Identify which cell holds the provided text, then report its [x, y] central coordinate. 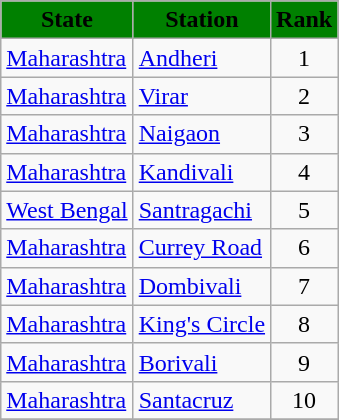
Currey Road [202, 248]
6 [304, 248]
7 [304, 286]
Santacruz [202, 400]
4 [304, 172]
10 [304, 400]
1 [304, 58]
King's Circle [202, 324]
State [67, 20]
Andheri [202, 58]
Virar [202, 96]
Rank [304, 20]
Station [202, 20]
Naigaon [202, 134]
8 [304, 324]
Kandivali [202, 172]
Borivali [202, 362]
3 [304, 134]
2 [304, 96]
Santragachi [202, 210]
Dombivali [202, 286]
9 [304, 362]
West Bengal [67, 210]
5 [304, 210]
